Search for the cell housing the specified text and yield its (x, y) center coordinate. 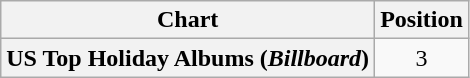
Position (422, 20)
Chart (188, 20)
3 (422, 58)
US Top Holiday Albums (Billboard) (188, 58)
